Provide the (x, y) coordinate of the cell's center where the given text is located.  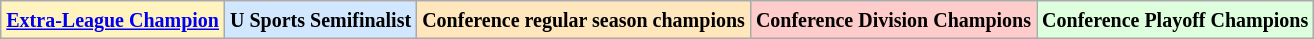
Conference Playoff Champions (1176, 20)
Conference Division Champions (893, 20)
U Sports Semifinalist (321, 20)
Extra-League Champion (113, 20)
Conference regular season champions (584, 20)
